Identify which cell holds the provided text, then report its [x, y] central coordinate. 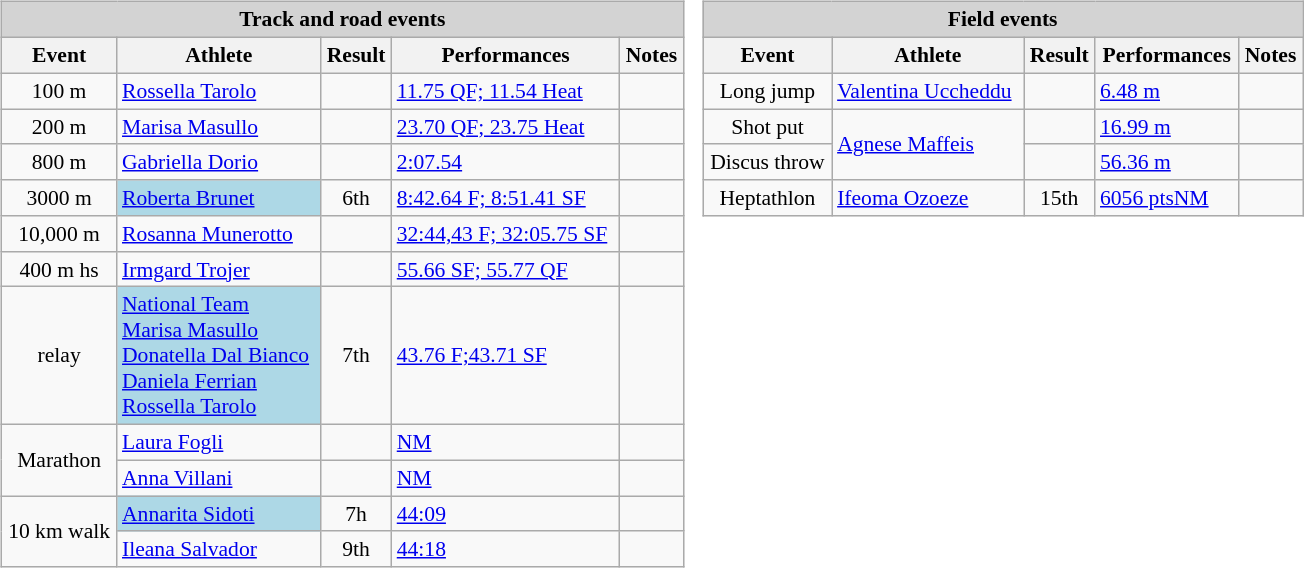
Agnese Maffeis [928, 144]
44:09 [506, 514]
9th [356, 549]
Marisa Masullo [219, 127]
800 m [59, 162]
200 m [59, 127]
11.75 QF; 11.54 Heat [506, 91]
6.48 m [1167, 91]
400 m hs [59, 269]
23.70 QF; 23.75 Heat [506, 127]
100 m [59, 91]
Heptathlon [768, 198]
6th [356, 198]
Anna Villani [219, 478]
Ileana Salvador [219, 549]
16.99 m [1167, 127]
Track and road events [342, 20]
6056 ptsNM [1167, 198]
Gabriella Dorio [219, 162]
8:42.64 F; 8:51.41 SF [506, 198]
32:44,43 F; 32:05.75 SF [506, 234]
relay [59, 356]
Marathon [59, 460]
Ifeoma Ozoeze [928, 198]
Annarita Sidoti [219, 514]
Rossella Tarolo [219, 91]
3000 m [59, 198]
Shot put [768, 127]
National TeamMarisa MasulloDonatella Dal BiancoDaniela FerrianRossella Tarolo [219, 356]
2:07.54 [506, 162]
10 km walk [59, 532]
56.36 m [1167, 162]
Irmgard Trojer [219, 269]
55.66 SF; 55.77 QF [506, 269]
7h [356, 514]
7th [356, 356]
Rosanna Munerotto [219, 234]
44:18 [506, 549]
15th [1060, 198]
Field events [1003, 20]
Long jump [768, 91]
43.76 F;43.71 SF [506, 356]
10,000 m [59, 234]
Valentina Uccheddu [928, 91]
Laura Fogli [219, 442]
Discus throw [768, 162]
Roberta Brunet [219, 198]
